Return the (x, y) coordinate for the center point of the cell that contains the specified text.  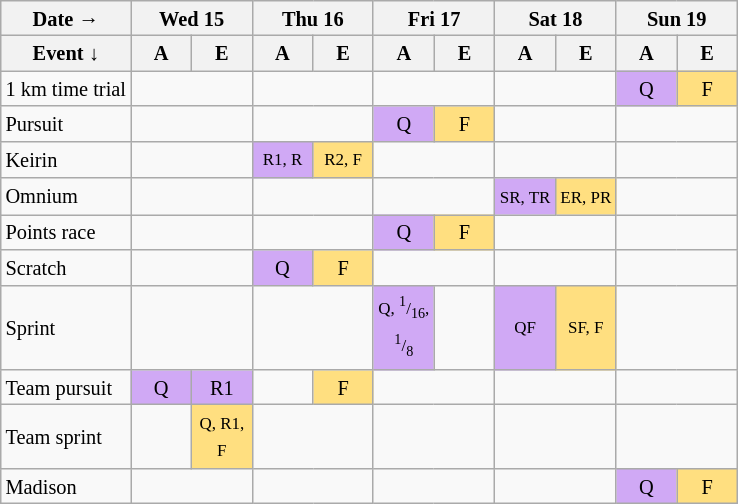
Keirin (66, 160)
R2, F (344, 160)
Sun 19 (676, 18)
Points race (66, 232)
Sat 18 (556, 18)
ER, PR (586, 196)
Team sprint (66, 437)
SR, TR (526, 196)
Pursuit (66, 124)
Scratch (66, 268)
Wed 15 (192, 18)
Team pursuit (66, 388)
SF, F (586, 328)
R1, R (282, 160)
Q, 1/16, 1/8 (404, 328)
R1 (222, 388)
Sprint (66, 328)
QF (526, 328)
Fri 17 (434, 18)
1 km time trial (66, 88)
Thu 16 (312, 18)
Date → (66, 18)
Madison (66, 486)
Event ↓ (66, 54)
Q, R1, F (222, 437)
Omnium (66, 196)
